Detect which cell encompasses the target text, then output its [x, y] center coordinate. 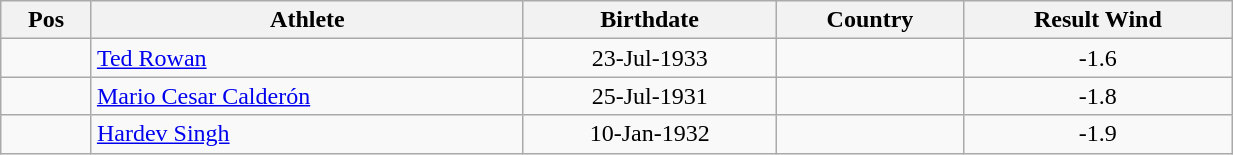
23-Jul-1933 [649, 58]
Result Wind [1098, 20]
-1.6 [1098, 58]
-1.9 [1098, 134]
Ted Rowan [307, 58]
Athlete [307, 20]
10-Jan-1932 [649, 134]
Country [870, 20]
Mario Cesar Calderón [307, 96]
Hardev Singh [307, 134]
25-Jul-1931 [649, 96]
Birthdate [649, 20]
-1.8 [1098, 96]
Pos [46, 20]
